Locate the cell with the specified text and output its [x, y] center coordinate. 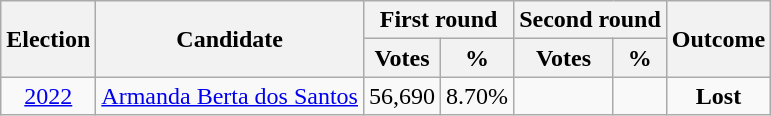
2022 [48, 96]
Armanda Berta dos Santos [230, 96]
Candidate [230, 39]
Outcome [718, 39]
Second round [590, 20]
First round [438, 20]
8.70% [478, 96]
Lost [718, 96]
Election [48, 39]
56,690 [402, 96]
